Locate the cell with the specified text and output its (X, Y) center coordinate. 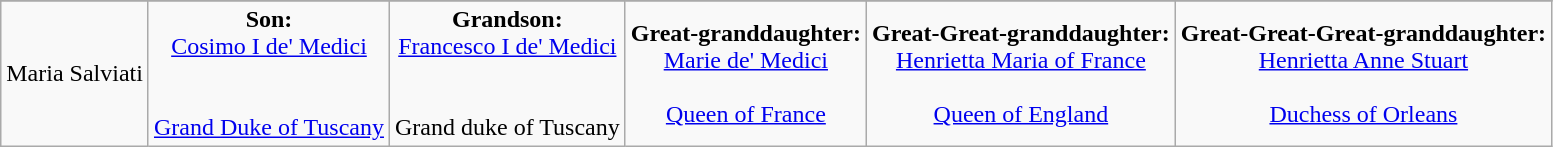
Great-granddaughter:Marie de' Medici Queen of France (746, 74)
Son: Cosimo I de' Medici Grand Duke of Tuscany (268, 74)
Great-Great-granddaughter:Henrietta Maria of France Queen of England (1020, 74)
Maria Salviati (75, 74)
Great-Great-Great-granddaughter:Henrietta Anne Stuart Duchess of Orleans (1363, 74)
Grandson:Francesco I de' Medici Grand duke of Tuscany (508, 74)
